Locate the cell with the specified text and output its (x, y) center coordinate. 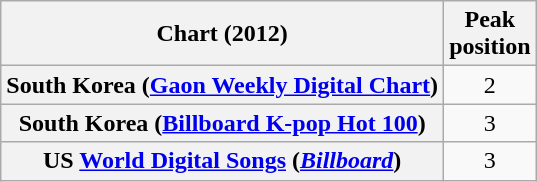
Chart (2012) (222, 34)
South Korea (Billboard K-pop Hot 100) (222, 123)
Peakposition (490, 34)
2 (490, 85)
US World Digital Songs (Billboard) (222, 161)
South Korea (Gaon Weekly Digital Chart) (222, 85)
